Determine the (x, y) coordinate at the center of the cell enclosing the given text.  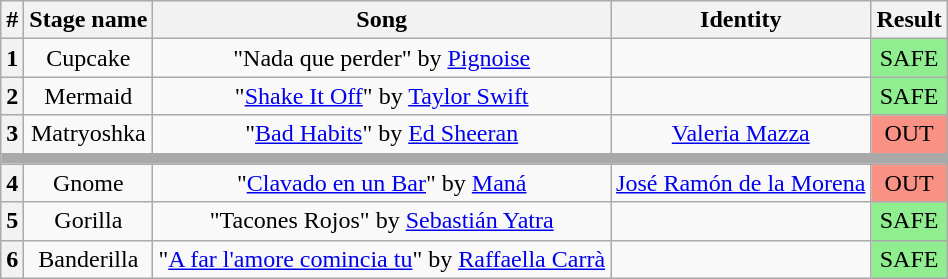
"A far l'amore comincia tu" by Raffaella Carrà (382, 259)
3 (12, 134)
José Ramón de la Morena (741, 183)
"Tacones Rojos" by Sebastián Yatra (382, 221)
Banderilla (88, 259)
4 (12, 183)
"Shake It Off" by Taylor Swift (382, 96)
2 (12, 96)
Identity (741, 20)
Gnome (88, 183)
Cupcake (88, 58)
6 (12, 259)
Matryoshka (88, 134)
# (12, 20)
"Nada que perder" by Pignoise (382, 58)
Stage name (88, 20)
Result (909, 20)
Valeria Mazza (741, 134)
Mermaid (88, 96)
Gorilla (88, 221)
Song (382, 20)
5 (12, 221)
"Bad Habits" by Ed Sheeran (382, 134)
"Clavado en un Bar" by Maná (382, 183)
1 (12, 58)
